Detect which cell encompasses the target text, then output its (x, y) center coordinate. 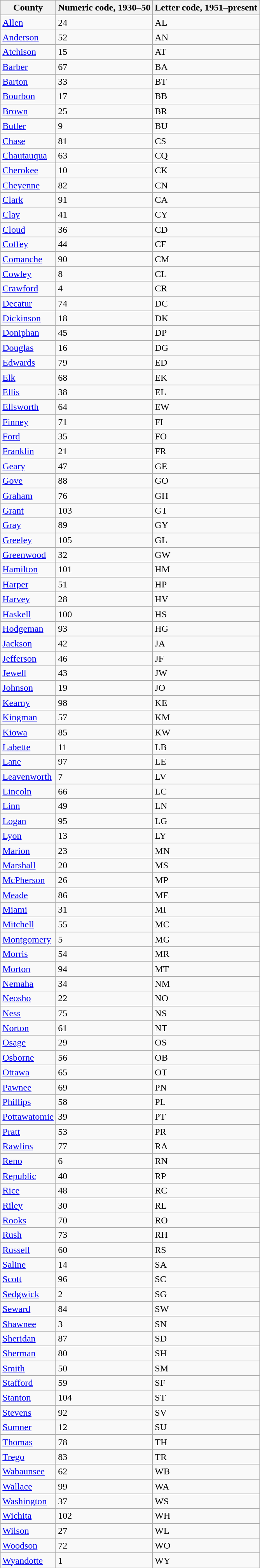
Ottawa (28, 1072)
Coffey (28, 244)
NM (206, 984)
GT (206, 510)
Shawnee (28, 1324)
52 (104, 37)
Pratt (28, 1132)
JF (206, 659)
Sumner (28, 1427)
DK (206, 318)
RL (206, 1206)
CM (206, 259)
Crawford (28, 289)
KE (206, 703)
PL (206, 1102)
46 (104, 659)
98 (104, 703)
EK (206, 377)
MC (206, 925)
Atchison (28, 52)
42 (104, 643)
41 (104, 215)
Mitchell (28, 925)
Meade (28, 895)
Stevens (28, 1413)
WH (206, 1516)
WS (206, 1501)
17 (104, 96)
SH (206, 1353)
56 (104, 1058)
16 (104, 348)
WA (206, 1486)
85 (104, 732)
48 (104, 1191)
CL (206, 274)
Anderson (28, 37)
60 (104, 1250)
6 (104, 1161)
Letter code, 1951–present (206, 8)
SN (206, 1324)
45 (104, 333)
EW (206, 407)
36 (104, 230)
94 (104, 969)
Logan (28, 821)
Marion (28, 850)
KW (206, 732)
NS (206, 1013)
84 (104, 1309)
87 (104, 1338)
MP (206, 880)
Clark (28, 200)
Osborne (28, 1058)
Kiowa (28, 732)
Dickinson (28, 318)
Leavenworth (28, 777)
RP (206, 1176)
SC (206, 1279)
NO (206, 998)
8 (104, 274)
LV (206, 777)
Smith (28, 1368)
RA (206, 1146)
RS (206, 1250)
Morton (28, 969)
ED (206, 362)
Washington (28, 1501)
104 (104, 1398)
PT (206, 1117)
Thomas (28, 1442)
23 (104, 850)
Grant (28, 510)
5 (104, 939)
MN (206, 850)
BR (206, 111)
69 (104, 1087)
Cheyenne (28, 185)
65 (104, 1072)
Wabaunsee (28, 1472)
BT (206, 82)
PR (206, 1132)
LY (206, 836)
27 (104, 1531)
Greeley (28, 540)
LG (206, 821)
McPherson (28, 880)
21 (104, 451)
25 (104, 111)
LB (206, 747)
HP (206, 584)
Decatur (28, 303)
26 (104, 880)
22 (104, 998)
1 (104, 1560)
Barton (28, 82)
Harper (28, 584)
FR (206, 451)
54 (104, 954)
79 (104, 362)
49 (104, 806)
15 (104, 52)
Sedgwick (28, 1294)
Chautauqua (28, 155)
24 (104, 23)
103 (104, 510)
ST (206, 1398)
EL (206, 392)
Woodson (28, 1545)
44 (104, 244)
Reno (28, 1161)
53 (104, 1132)
Jewell (28, 673)
Montgomery (28, 939)
CN (206, 185)
Graham (28, 496)
GH (206, 496)
Marshall (28, 865)
OS (206, 1043)
DC (206, 303)
64 (104, 407)
Lincoln (28, 791)
Neosho (28, 998)
12 (104, 1427)
Wyandotte (28, 1560)
4 (104, 289)
Finney (28, 422)
92 (104, 1413)
Gove (28, 481)
35 (104, 437)
73 (104, 1235)
43 (104, 673)
70 (104, 1220)
18 (104, 318)
Rooks (28, 1220)
40 (104, 1176)
MR (206, 954)
Kearny (28, 703)
CY (206, 215)
Norton (28, 1028)
61 (104, 1028)
Russell (28, 1250)
Rush (28, 1235)
Wichita (28, 1516)
Sheridan (28, 1338)
100 (104, 614)
FO (206, 437)
OB (206, 1058)
Cherokee (28, 170)
HS (206, 614)
Rawlins (28, 1146)
DG (206, 348)
CD (206, 230)
59 (104, 1383)
105 (104, 540)
28 (104, 599)
68 (104, 377)
LN (206, 806)
33 (104, 82)
SM (206, 1368)
Cowley (28, 274)
93 (104, 629)
31 (104, 910)
78 (104, 1442)
Stafford (28, 1383)
FI (206, 422)
62 (104, 1472)
Republic (28, 1176)
91 (104, 200)
RO (206, 1220)
Scott (28, 1279)
Barber (28, 67)
74 (104, 303)
BA (206, 67)
BU (206, 126)
Johnson (28, 688)
MI (206, 910)
14 (104, 1265)
CF (206, 244)
39 (104, 1117)
AT (206, 52)
Wilson (28, 1531)
CK (206, 170)
89 (104, 525)
Ellsworth (28, 407)
67 (104, 67)
Morris (28, 954)
Clay (28, 215)
CS (206, 141)
HG (206, 629)
20 (104, 865)
Kingman (28, 718)
63 (104, 155)
SF (206, 1383)
Hamilton (28, 570)
AN (206, 37)
JW (206, 673)
Wallace (28, 1486)
NT (206, 1028)
Franklin (28, 451)
90 (104, 259)
Seward (28, 1309)
57 (104, 718)
MS (206, 865)
34 (104, 984)
Lyon (28, 836)
GO (206, 481)
SW (206, 1309)
WO (206, 1545)
9 (104, 126)
Saline (28, 1265)
Ness (28, 1013)
LC (206, 791)
ME (206, 895)
Nemaha (28, 984)
11 (104, 747)
Harvey (28, 599)
Edwards (28, 362)
Ford (28, 437)
66 (104, 791)
RN (206, 1161)
CR (206, 289)
47 (104, 466)
MG (206, 939)
LE (206, 762)
13 (104, 836)
GY (206, 525)
Lane (28, 762)
Ellis (28, 392)
Cloud (28, 230)
SG (206, 1294)
Brown (28, 111)
Labette (28, 747)
Pottawatomie (28, 1117)
GE (206, 466)
10 (104, 170)
RH (206, 1235)
CQ (206, 155)
KM (206, 718)
3 (104, 1324)
32 (104, 555)
Trego (28, 1457)
SD (206, 1338)
96 (104, 1279)
DP (206, 333)
Chase (28, 141)
JO (206, 688)
County (28, 8)
99 (104, 1486)
Rice (28, 1191)
29 (104, 1043)
OT (206, 1072)
19 (104, 688)
Comanche (28, 259)
102 (104, 1516)
38 (104, 392)
SA (206, 1265)
Geary (28, 466)
75 (104, 1013)
SU (206, 1427)
72 (104, 1545)
Osage (28, 1043)
WB (206, 1472)
Jackson (28, 643)
JA (206, 643)
97 (104, 762)
Hodgeman (28, 629)
95 (104, 821)
76 (104, 496)
80 (104, 1353)
101 (104, 570)
30 (104, 1206)
HV (206, 599)
55 (104, 925)
GL (206, 540)
SV (206, 1413)
WL (206, 1531)
HM (206, 570)
WY (206, 1560)
Riley (28, 1206)
Butler (28, 126)
Allen (28, 23)
PN (206, 1087)
71 (104, 422)
Haskell (28, 614)
Bourbon (28, 96)
Jefferson (28, 659)
Stanton (28, 1398)
Greenwood (28, 555)
83 (104, 1457)
51 (104, 584)
7 (104, 777)
CA (206, 200)
Phillips (28, 1102)
BB (206, 96)
Elk (28, 377)
Numeric code, 1930–50 (104, 8)
TR (206, 1457)
37 (104, 1501)
Sherman (28, 1353)
Doniphan (28, 333)
82 (104, 185)
GW (206, 555)
58 (104, 1102)
AL (206, 23)
Pawnee (28, 1087)
Douglas (28, 348)
Linn (28, 806)
RC (206, 1191)
88 (104, 481)
TH (206, 1442)
86 (104, 895)
MT (206, 969)
Gray (28, 525)
2 (104, 1294)
81 (104, 141)
Miami (28, 910)
50 (104, 1368)
77 (104, 1146)
